Extract the (X, Y) coordinate from the center of the cell holding the provided text.  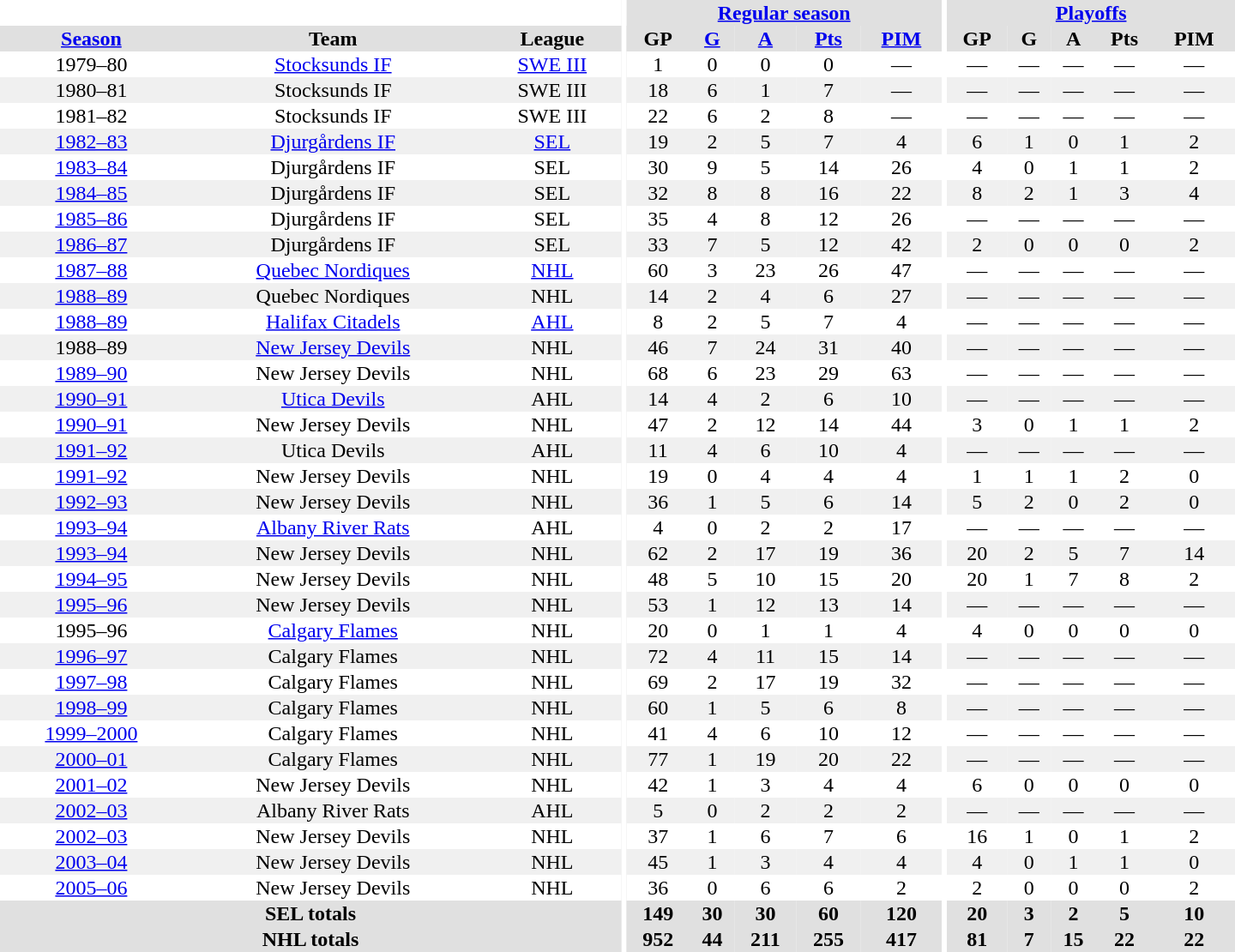
46 (659, 347)
211 (765, 939)
1980–81 (91, 90)
72 (659, 656)
40 (901, 347)
1987–88 (91, 270)
1994–95 (91, 579)
NHL totals (310, 939)
952 (659, 939)
18 (659, 90)
29 (828, 373)
31 (828, 347)
1985–86 (91, 219)
2000–01 (91, 759)
13 (828, 605)
2005–06 (91, 888)
9 (713, 167)
2003–04 (91, 862)
45 (659, 862)
1986–87 (91, 244)
1983–84 (91, 167)
1982–83 (91, 142)
35 (659, 219)
120 (901, 913)
53 (659, 605)
1989–90 (91, 373)
1999–2000 (91, 733)
Regular season (784, 13)
48 (659, 579)
77 (659, 759)
149 (659, 913)
62 (659, 553)
1996–97 (91, 656)
Halifax Citadels (333, 322)
SEL totals (310, 913)
41 (659, 733)
68 (659, 373)
1981–82 (91, 116)
27 (901, 296)
1998–99 (91, 708)
League (552, 39)
Team (333, 39)
24 (765, 347)
33 (659, 244)
1997–98 (91, 682)
37 (659, 836)
255 (828, 939)
1992–93 (91, 502)
81 (977, 939)
1979–80 (91, 64)
1984–85 (91, 193)
63 (901, 373)
Playoffs (1091, 13)
2001–02 (91, 785)
69 (659, 682)
Season (91, 39)
417 (901, 939)
